Output the [x, y] coordinate of the center of the cell containing the given text.  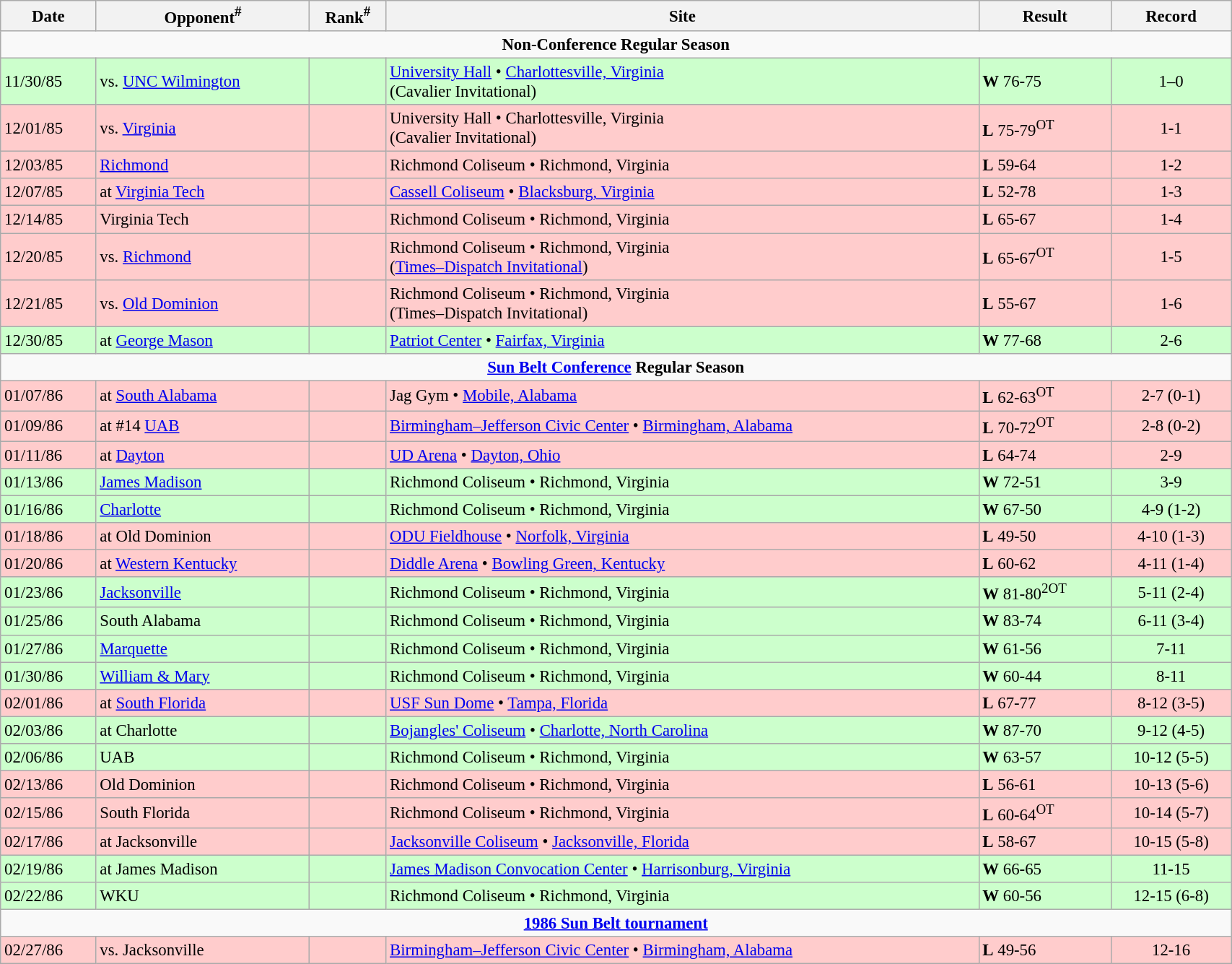
1986 Sun Belt tournament [616, 924]
W 72-51 [1045, 482]
at James Madison [203, 869]
James Madison [203, 482]
William & Mary [203, 676]
Patriot Center • Fairfax, Virginia [683, 340]
01/25/86 [48, 622]
L 67-77 [1045, 703]
L 60-64OT [1045, 813]
11-15 [1171, 869]
Richmond [203, 165]
02/13/86 [48, 784]
Jacksonville Coliseum • Jacksonville, Florida [683, 842]
USF Sun Dome • Tampa, Florida [683, 703]
1-4 [1171, 220]
Non-Conference Regular Season [616, 45]
vs. Jacksonville [203, 950]
1-2 [1171, 165]
1-1 [1171, 129]
2-6 [1171, 340]
01/18/86 [48, 537]
vs. Old Dominion [203, 303]
01/09/86 [48, 426]
12/20/85 [48, 257]
W 66-65 [1045, 869]
Site [683, 16]
7-11 [1171, 648]
Sun Belt Conference Regular Season [616, 367]
Bojangles' Coliseum • Charlotte, North Carolina [683, 730]
at Virginia Tech [203, 193]
L 55-67 [1045, 303]
at #14 UAB [203, 426]
01/16/86 [48, 510]
02/06/86 [48, 757]
Rank# [348, 16]
L 70-72OT [1045, 426]
L 59-64 [1045, 165]
W 83-74 [1045, 622]
L 58-67 [1045, 842]
5-11 (2-4) [1171, 592]
Charlotte [203, 510]
02/17/86 [48, 842]
12/03/85 [48, 165]
L 75-79OT [1045, 129]
10-13 (5-6) [1171, 784]
02/27/86 [48, 950]
W 77-68 [1045, 340]
12-16 [1171, 950]
at South Alabama [203, 396]
2-8 (0-2) [1171, 426]
10-15 (5-8) [1171, 842]
at Western Kentucky [203, 564]
South Florida [203, 813]
12/07/85 [48, 193]
6-11 (3-4) [1171, 622]
vs. Richmond [203, 257]
01/20/86 [48, 564]
8-12 (3-5) [1171, 703]
01/27/86 [48, 648]
W 61-56 [1045, 648]
3-9 [1171, 482]
12/14/85 [48, 220]
1–0 [1171, 82]
9-12 (4-5) [1171, 730]
W 60-44 [1045, 676]
2-9 [1171, 455]
L 52-78 [1045, 193]
vs. Virginia [203, 129]
ODU Fieldhouse • Norfolk, Virginia [683, 537]
W 63-57 [1045, 757]
at Dayton [203, 455]
10-14 (5-7) [1171, 813]
01/23/86 [48, 592]
02/15/86 [48, 813]
1-5 [1171, 257]
01/07/86 [48, 396]
1-3 [1171, 193]
8-11 [1171, 676]
L 65-67OT [1045, 257]
L 56-61 [1045, 784]
4-11 (1-4) [1171, 564]
12/30/85 [48, 340]
Jag Gym • Mobile, Alabama [683, 396]
10-12 (5-5) [1171, 757]
W 81-802OT [1045, 592]
L 64-74 [1045, 455]
Jacksonville [203, 592]
4-10 (1-3) [1171, 537]
at Charlotte [203, 730]
L 49-50 [1045, 537]
02/19/86 [48, 869]
Result [1045, 16]
01/13/86 [48, 482]
12-15 (6-8) [1171, 896]
UD Arena • Dayton, Ohio [683, 455]
02/03/86 [48, 730]
Opponent# [203, 16]
vs. UNC Wilmington [203, 82]
WKU [203, 896]
South Alabama [203, 622]
at South Florida [203, 703]
W 67-50 [1045, 510]
12/21/85 [48, 303]
Old Dominion [203, 784]
02/01/86 [48, 703]
4-9 (1-2) [1171, 510]
at Old Dominion [203, 537]
01/30/86 [48, 676]
Record [1171, 16]
02/22/86 [48, 896]
12/01/85 [48, 129]
W 76-75 [1045, 82]
L 65-67 [1045, 220]
11/30/85 [48, 82]
Marquette [203, 648]
Diddle Arena • Bowling Green, Kentucky [683, 564]
L 60-62 [1045, 564]
Cassell Coliseum • Blacksburg, Virginia [683, 193]
W 87-70 [1045, 730]
W 60-56 [1045, 896]
Virginia Tech [203, 220]
1-6 [1171, 303]
2-7 (0-1) [1171, 396]
at Jacksonville [203, 842]
James Madison Convocation Center • Harrisonburg, Virginia [683, 869]
L 62-63OT [1045, 396]
at George Mason [203, 340]
L 49-56 [1045, 950]
01/11/86 [48, 455]
Date [48, 16]
UAB [203, 757]
